Identify which cell holds the provided text, then report its [X, Y] central coordinate. 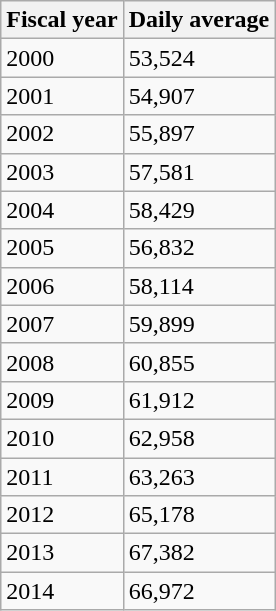
2012 [62, 515]
63,263 [199, 477]
61,912 [199, 400]
2014 [62, 591]
60,855 [199, 362]
2009 [62, 400]
2005 [62, 248]
Fiscal year [62, 20]
2003 [62, 172]
2013 [62, 553]
65,178 [199, 515]
66,972 [199, 591]
57,581 [199, 172]
2010 [62, 438]
58,114 [199, 286]
59,899 [199, 324]
2004 [62, 210]
56,832 [199, 248]
2002 [62, 134]
62,958 [199, 438]
54,907 [199, 96]
2007 [62, 324]
67,382 [199, 553]
Daily average [199, 20]
2001 [62, 96]
2011 [62, 477]
55,897 [199, 134]
2008 [62, 362]
2000 [62, 58]
53,524 [199, 58]
58,429 [199, 210]
2006 [62, 286]
